Capture the cell that displays the provided text and extract its (x, y) central coordinate. 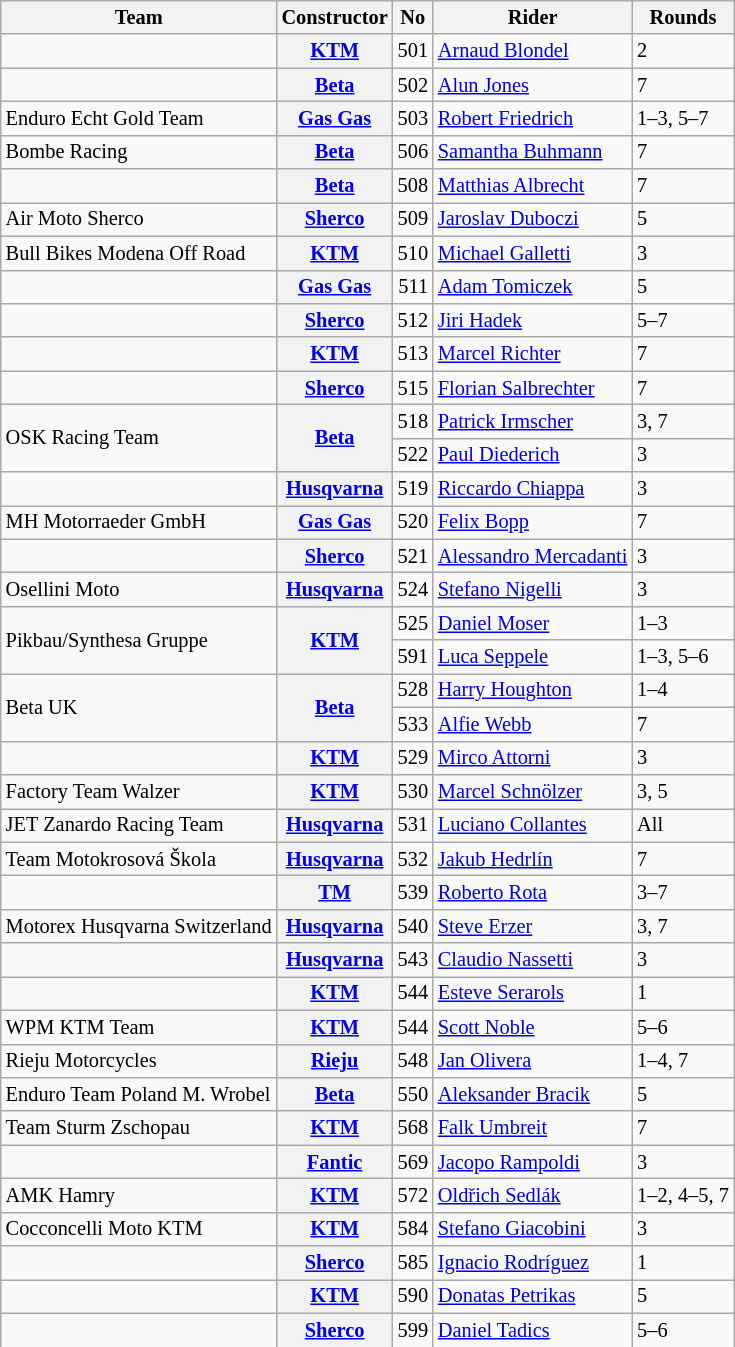
Rieju (335, 1061)
Ignacio Rodríguez (532, 1263)
519 (413, 489)
2 (682, 51)
TM (335, 892)
Daniel Tadics (532, 1330)
543 (413, 960)
Claudio Nassetti (532, 960)
OSK Racing Team (139, 438)
MH Motorraeder GmbH (139, 522)
Jaroslav Duboczi (532, 219)
528 (413, 690)
Paul Diederich (532, 455)
Marcel Richter (532, 354)
569 (413, 1162)
509 (413, 219)
511 (413, 287)
WPM KTM Team (139, 1027)
530 (413, 791)
Robert Friedrich (532, 118)
Cocconcelli Moto KTM (139, 1229)
1–4, 7 (682, 1061)
518 (413, 421)
531 (413, 825)
506 (413, 152)
Luciano Collantes (532, 825)
529 (413, 758)
503 (413, 118)
Samantha Buhmann (532, 152)
Alfie Webb (532, 724)
Pikbau/Synthesa Gruppe (139, 640)
Falk Umbreit (532, 1128)
Rounds (682, 17)
Jan Olivera (532, 1061)
513 (413, 354)
572 (413, 1195)
Riccardo Chiappa (532, 489)
Rider (532, 17)
Bull Bikes Modena Off Road (139, 253)
568 (413, 1128)
Enduro Team Poland M. Wrobel (139, 1094)
Enduro Echt Gold Team (139, 118)
521 (413, 556)
Florian Salbrechter (532, 388)
508 (413, 186)
Harry Houghton (532, 690)
1–4 (682, 690)
Jakub Hedrlín (532, 859)
515 (413, 388)
599 (413, 1330)
Patrick Irmscher (532, 421)
Daniel Moser (532, 623)
No (413, 17)
Team Motokrosová Škola (139, 859)
Steve Erzer (532, 926)
502 (413, 85)
All (682, 825)
3, 5 (682, 791)
Matthias Albrecht (532, 186)
524 (413, 589)
501 (413, 51)
3–7 (682, 892)
Marcel Schnölzer (532, 791)
Rieju Motorcycles (139, 1061)
Donatas Petrikas (532, 1296)
Osellini Moto (139, 589)
533 (413, 724)
AMK Hamry (139, 1195)
Jacopo Rampoldi (532, 1162)
Alessandro Mercadanti (532, 556)
Bombe Racing (139, 152)
Stefano Giacobini (532, 1229)
Adam Tomiczek (532, 287)
5–7 (682, 320)
Scott Noble (532, 1027)
525 (413, 623)
Stefano Nigelli (532, 589)
Mirco Attorni (532, 758)
1–3 (682, 623)
Arnaud Blondel (532, 51)
Aleksander Bracik (532, 1094)
Motorex Husqvarna Switzerland (139, 926)
Oldřich Sedlák (532, 1195)
590 (413, 1296)
Felix Bopp (532, 522)
Beta UK (139, 706)
585 (413, 1263)
540 (413, 926)
1–3, 5–7 (682, 118)
Esteve Serarols (532, 993)
Team (139, 17)
Factory Team Walzer (139, 791)
Air Moto Sherco (139, 219)
510 (413, 253)
Fantic (335, 1162)
1–3, 5–6 (682, 657)
Michael Galletti (532, 253)
JET Zanardo Racing Team (139, 825)
Roberto Rota (532, 892)
520 (413, 522)
1–2, 4–5, 7 (682, 1195)
584 (413, 1229)
Alun Jones (532, 85)
591 (413, 657)
512 (413, 320)
Luca Seppele (532, 657)
550 (413, 1094)
522 (413, 455)
539 (413, 892)
548 (413, 1061)
Constructor (335, 17)
532 (413, 859)
Team Sturm Zschopau (139, 1128)
Jiri Hadek (532, 320)
